From the cell containing the given text, extract its center point as [x, y] coordinate. 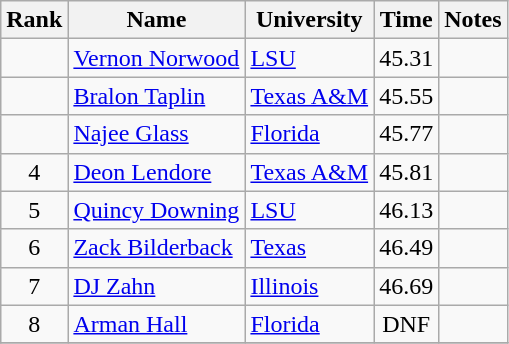
46.69 [406, 286]
Quincy Downing [156, 210]
Name [156, 20]
Time [406, 20]
Texas [310, 248]
45.31 [406, 58]
6 [34, 248]
Deon Lendore [156, 172]
7 [34, 286]
Illinois [310, 286]
8 [34, 324]
Notes [473, 20]
46.13 [406, 210]
45.55 [406, 96]
DNF [406, 324]
University [310, 20]
45.77 [406, 134]
Rank [34, 20]
Bralon Taplin [156, 96]
45.81 [406, 172]
Arman Hall [156, 324]
DJ Zahn [156, 286]
5 [34, 210]
46.49 [406, 248]
4 [34, 172]
Zack Bilderback [156, 248]
Najee Glass [156, 134]
Vernon Norwood [156, 58]
